Scan for the cell matching the given text and deliver its (x, y) coordinate at center. 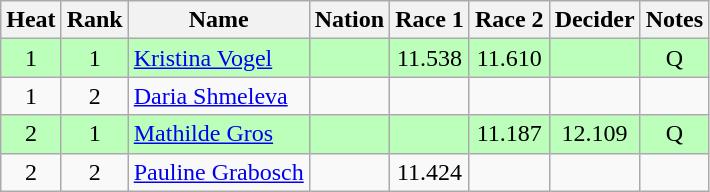
Name (218, 20)
Heat (31, 20)
11.610 (509, 58)
11.424 (430, 172)
Mathilde Gros (218, 134)
Daria Shmeleva (218, 96)
11.538 (430, 58)
12.109 (594, 134)
11.187 (509, 134)
Nation (349, 20)
Race 1 (430, 20)
Notes (674, 20)
Pauline Grabosch (218, 172)
Race 2 (509, 20)
Kristina Vogel (218, 58)
Rank (94, 20)
Decider (594, 20)
